Find where the given text appears and provide that cell's center as (x, y) coordinate. 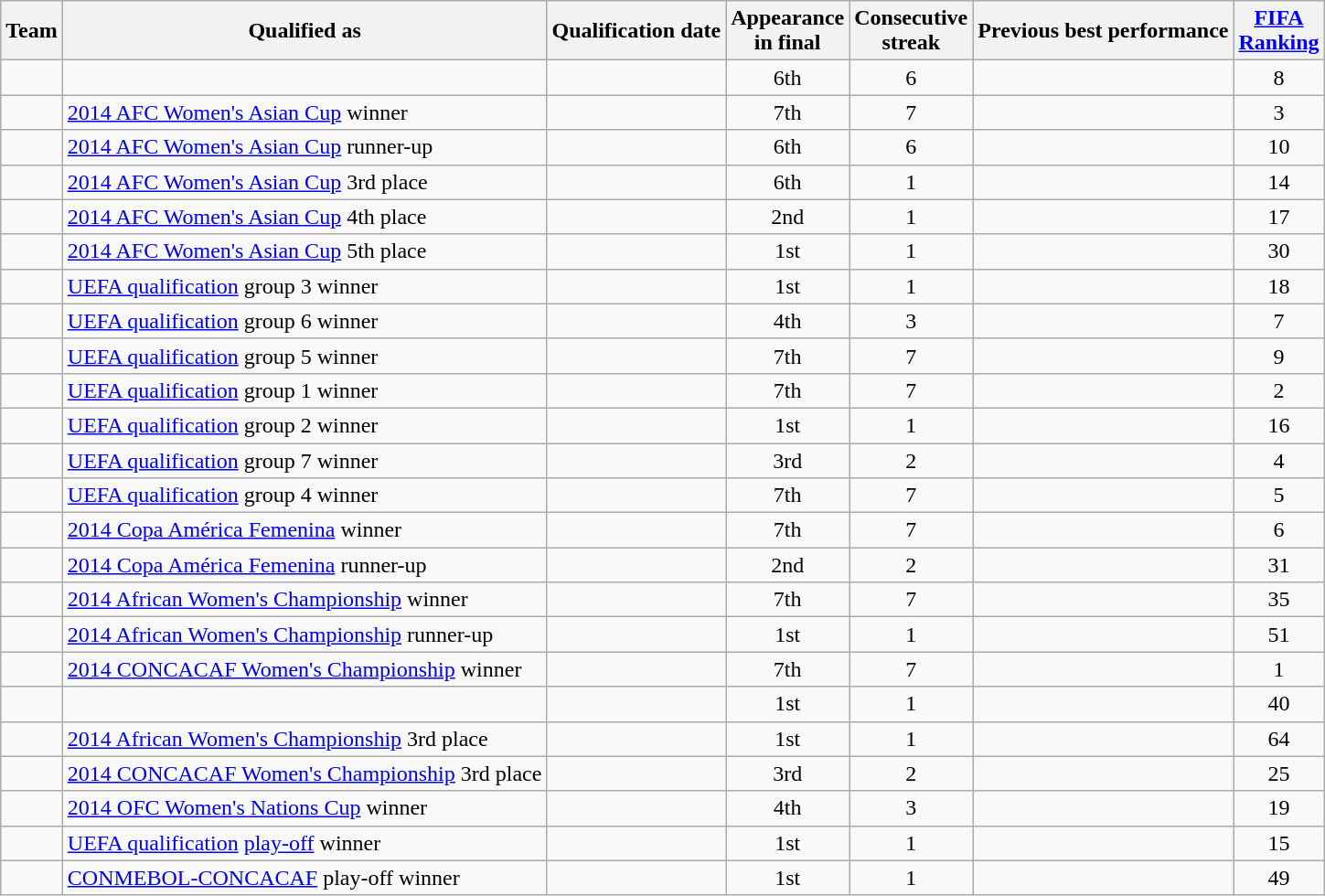
19 (1278, 808)
Qualified as (305, 31)
Qualification date (636, 31)
14 (1278, 182)
2014 African Women's Championship 3rd place (305, 739)
2014 African Women's Championship runner-up (305, 635)
35 (1278, 600)
Previous best performance (1103, 31)
8 (1278, 78)
CONMEBOL-CONCACAF play-off winner (305, 878)
9 (1278, 356)
UEFA qualification group 4 winner (305, 496)
UEFA qualification group 7 winner (305, 460)
2014 AFC Women's Asian Cup runner-up (305, 147)
30 (1278, 251)
2014 African Women's Championship winner (305, 600)
31 (1278, 565)
64 (1278, 739)
25 (1278, 773)
17 (1278, 217)
16 (1278, 425)
4 (1278, 460)
2014 CONCACAF Women's Championship 3rd place (305, 773)
UEFA qualification group 1 winner (305, 390)
2014 AFC Women's Asian Cup winner (305, 112)
18 (1278, 286)
UEFA qualification group 2 winner (305, 425)
Appearancein final (788, 31)
40 (1278, 704)
UEFA qualification play-off winner (305, 843)
10 (1278, 147)
5 (1278, 496)
15 (1278, 843)
UEFA qualification group 5 winner (305, 356)
Consecutivestreak (911, 31)
49 (1278, 878)
2014 CONCACAF Women's Championship winner (305, 669)
UEFA qualification group 3 winner (305, 286)
51 (1278, 635)
2014 Copa América Femenina runner-up (305, 565)
2014 AFC Women's Asian Cup 5th place (305, 251)
FIFARanking (1278, 31)
2014 Copa América Femenina winner (305, 530)
Team (32, 31)
2014 AFC Women's Asian Cup 4th place (305, 217)
UEFA qualification group 6 winner (305, 321)
2014 AFC Women's Asian Cup 3rd place (305, 182)
2014 OFC Women's Nations Cup winner (305, 808)
